Return the (X, Y) coordinate for the center point of the cell that contains the specified text.  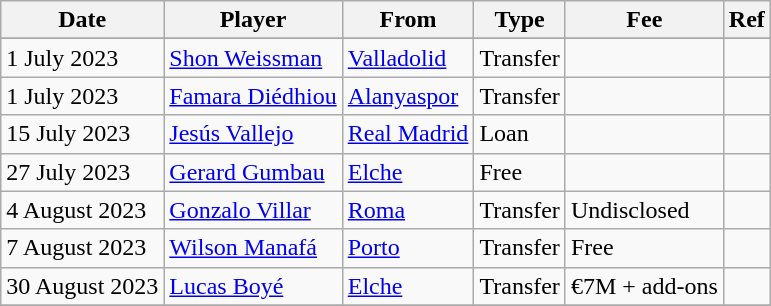
Porto (408, 248)
15 July 2023 (82, 134)
Gonzalo Villar (253, 210)
Shon Weissman (253, 58)
Alanyaspor (408, 96)
Jesús Vallejo (253, 134)
Valladolid (408, 58)
From (408, 20)
4 August 2023 (82, 210)
Famara Diédhiou (253, 96)
Player (253, 20)
Loan (520, 134)
€7M + add-ons (644, 286)
Ref (746, 20)
Lucas Boyé (253, 286)
Undisclosed (644, 210)
7 August 2023 (82, 248)
Fee (644, 20)
Date (82, 20)
Real Madrid (408, 134)
30 August 2023 (82, 286)
Gerard Gumbau (253, 172)
27 July 2023 (82, 172)
Wilson Manafá (253, 248)
Roma (408, 210)
Type (520, 20)
